From the cell containing the given text, extract its center point as (X, Y) coordinate. 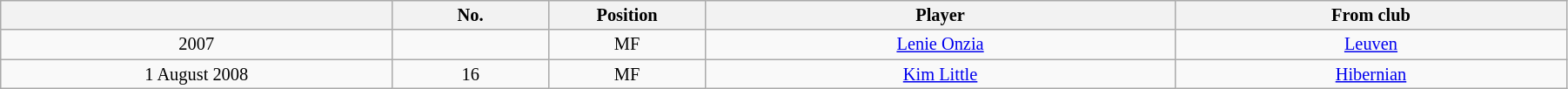
Position (627, 15)
No. (471, 15)
From club (1371, 15)
1 August 2008 (197, 74)
Leuven (1371, 44)
Hibernian (1371, 74)
Kim Little (941, 74)
Lenie Onzia (941, 44)
16 (471, 74)
Player (941, 15)
2007 (197, 44)
